Search for the cell housing the specified text and yield its (X, Y) center coordinate. 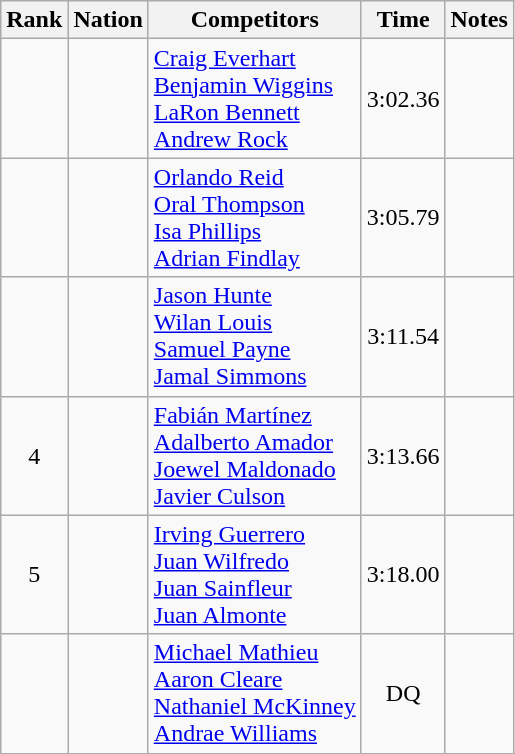
Fabián MartínezAdalberto AmadorJoewel MaldonadoJavier Culson (254, 456)
5 (34, 574)
3:11.54 (403, 336)
3:18.00 (403, 574)
Nation (108, 20)
3:05.79 (403, 218)
DQ (403, 694)
Irving GuerreroJuan WilfredoJuan SainfleurJuan Almonte (254, 574)
Competitors (254, 20)
3:02.36 (403, 98)
Michael MathieuAaron CleareNathaniel McKinneyAndrae Williams (254, 694)
3:13.66 (403, 456)
Orlando ReidOral ThompsonIsa PhillipsAdrian Findlay (254, 218)
Time (403, 20)
Craig EverhartBenjamin WigginsLaRon BennettAndrew Rock (254, 98)
Jason HunteWilan LouisSamuel PayneJamal Simmons (254, 336)
4 (34, 456)
Rank (34, 20)
Notes (479, 20)
